Determine the (X, Y) coordinate at the center of the cell enclosing the given text.  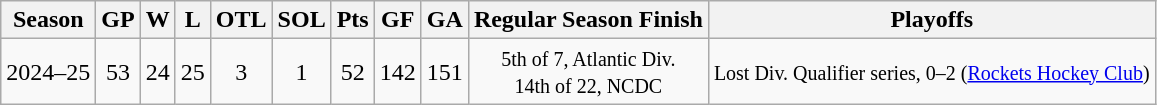
3 (241, 72)
Lost Div. Qualifier series, 0–2 (Rockets Hockey Club) (932, 72)
5th of 7, Atlantic Div.14th of 22, NCDC (588, 72)
Regular Season Finish (588, 20)
Playoffs (932, 20)
151 (444, 72)
52 (352, 72)
SOL (302, 20)
OTL (241, 20)
2024–25 (48, 72)
Pts (352, 20)
142 (398, 72)
L (192, 20)
24 (158, 72)
53 (118, 72)
GP (118, 20)
25 (192, 72)
Season (48, 20)
1 (302, 72)
GF (398, 20)
W (158, 20)
GA (444, 20)
